For the text-containing cell, return its midpoint in [x, y] coordinate format. 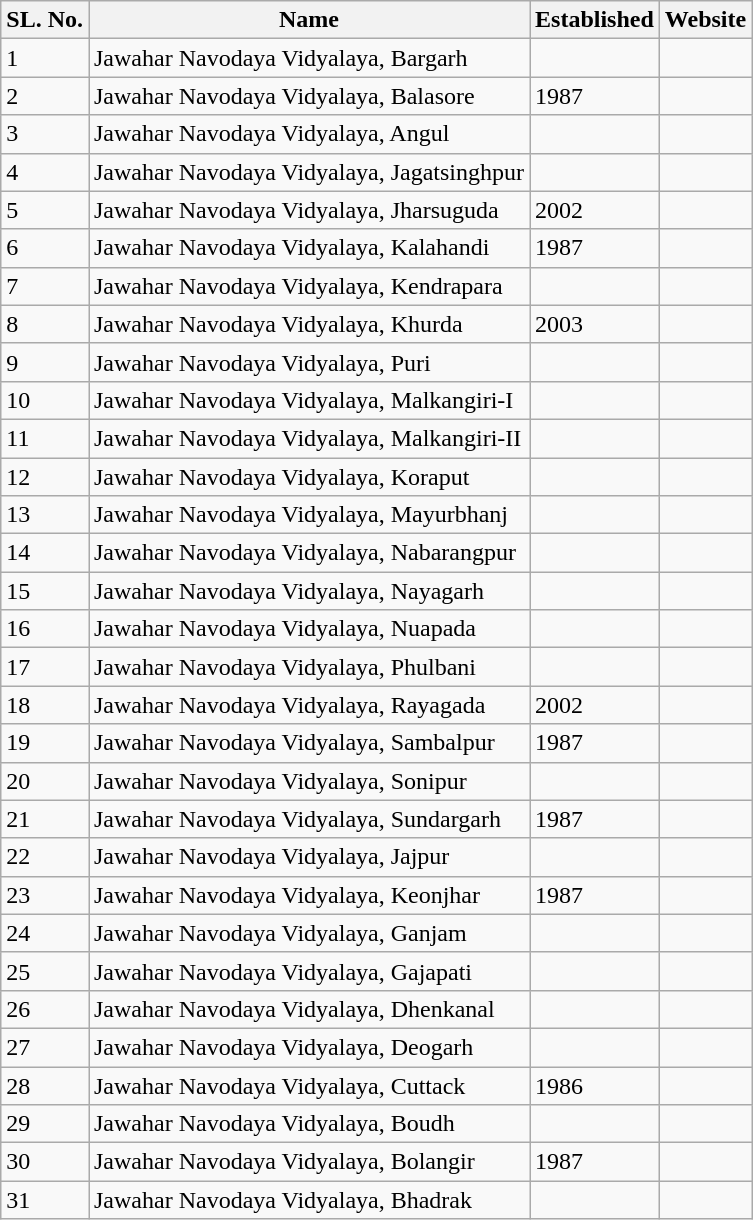
1 [45, 58]
29 [45, 1124]
Jawahar Navodaya Vidyalaya, Gajapati [308, 971]
Jawahar Navodaya Vidyalaya, Phulbani [308, 667]
Jawahar Navodaya Vidyalaya, Ganjam [308, 933]
Jawahar Navodaya Vidyalaya, Malkangiri-II [308, 438]
31 [45, 1200]
Jawahar Navodaya Vidyalaya, Boudh [308, 1124]
Jawahar Navodaya Vidyalaya, Bolangir [308, 1162]
14 [45, 553]
30 [45, 1162]
Jawahar Navodaya Vidyalaya, Balasore [308, 96]
13 [45, 515]
15 [45, 591]
24 [45, 933]
22 [45, 857]
Jawahar Navodaya Vidyalaya, Nayagarh [308, 591]
2 [45, 96]
Jawahar Navodaya Vidyalaya, Kendrapara [308, 286]
17 [45, 667]
8 [45, 324]
4 [45, 172]
12 [45, 477]
Jawahar Navodaya Vidyalaya, Dhenkanal [308, 1009]
Jawahar Navodaya Vidyalaya, Kalahandi [308, 248]
Established [595, 20]
20 [45, 781]
1986 [595, 1085]
11 [45, 438]
Jawahar Navodaya Vidyalaya, Jagatsinghpur [308, 172]
Website [705, 20]
27 [45, 1047]
Jawahar Navodaya Vidyalaya, Bhadrak [308, 1200]
Jawahar Navodaya Vidyalaya, Angul [308, 134]
Jawahar Navodaya Vidyalaya, Koraput [308, 477]
7 [45, 286]
28 [45, 1085]
Jawahar Navodaya Vidyalaya, Sundargarh [308, 819]
Jawahar Navodaya Vidyalaya, Sonipur [308, 781]
Jawahar Navodaya Vidyalaya, Bargarh [308, 58]
Jawahar Navodaya Vidyalaya, Nuapada [308, 629]
Jawahar Navodaya Vidyalaya, Deogarh [308, 1047]
9 [45, 362]
Jawahar Navodaya Vidyalaya, Jharsuguda [308, 210]
Jawahar Navodaya Vidyalaya, Mayurbhanj [308, 515]
SL. No. [45, 20]
Jawahar Navodaya Vidyalaya, Rayagada [308, 705]
Name [308, 20]
Jawahar Navodaya Vidyalaya, Sambalpur [308, 743]
Jawahar Navodaya Vidyalaya, Nabarangpur [308, 553]
26 [45, 1009]
Jawahar Navodaya Vidyalaya, Malkangiri-I [308, 400]
16 [45, 629]
Jawahar Navodaya Vidyalaya, Keonjhar [308, 895]
Jawahar Navodaya Vidyalaya, Puri [308, 362]
5 [45, 210]
19 [45, 743]
Jawahar Navodaya Vidyalaya, Jajpur [308, 857]
10 [45, 400]
23 [45, 895]
Jawahar Navodaya Vidyalaya, Cuttack [308, 1085]
18 [45, 705]
Jawahar Navodaya Vidyalaya, Khurda [308, 324]
21 [45, 819]
2003 [595, 324]
3 [45, 134]
25 [45, 971]
6 [45, 248]
